Detect which cell encompasses the target text, then output its [X, Y] center coordinate. 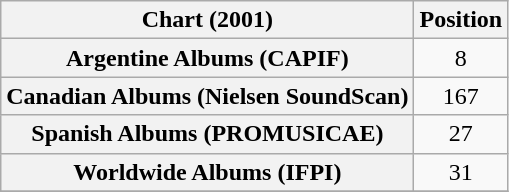
167 [461, 96]
27 [461, 134]
8 [461, 58]
Canadian Albums (Nielsen SoundScan) [208, 96]
Position [461, 20]
31 [461, 172]
Spanish Albums (PROMUSICAE) [208, 134]
Argentine Albums (CAPIF) [208, 58]
Worldwide Albums (IFPI) [208, 172]
Chart (2001) [208, 20]
